Detect which cell encompasses the target text, then output its (X, Y) center coordinate. 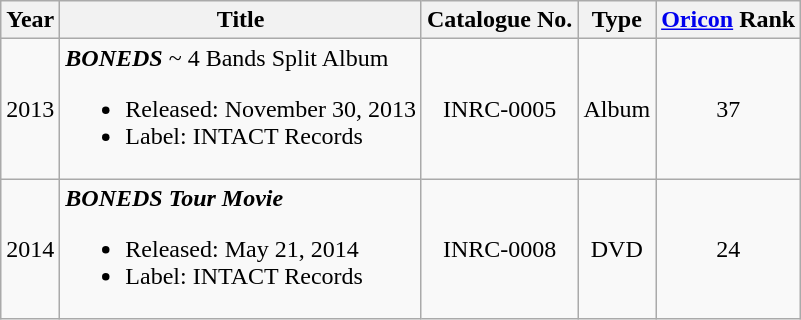
2014 (30, 249)
Oricon Rank (728, 20)
Catalogue No. (499, 20)
2013 (30, 109)
Title (241, 20)
Album (617, 109)
Type (617, 20)
INRC-0005 (499, 109)
BONEDS Tour MovieReleased: May 21, 2014Label: INTACT Records (241, 249)
37 (728, 109)
24 (728, 249)
Year (30, 20)
INRC-0008 (499, 249)
BONEDS ~ 4 Bands Split AlbumReleased: November 30, 2013Label: INTACT Records (241, 109)
DVD (617, 249)
